Pinpoint the cell where the given text exists, returning its [X, Y] midpoint coordinate. 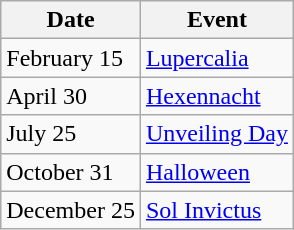
October 31 [71, 172]
Halloween [216, 172]
July 25 [71, 134]
Hexennacht [216, 96]
Unveiling Day [216, 134]
December 25 [71, 210]
Sol Invictus [216, 210]
April 30 [71, 96]
Event [216, 20]
Date [71, 20]
Lupercalia [216, 58]
February 15 [71, 58]
